Extract the (X, Y) coordinate from the center of the cell holding the provided text.  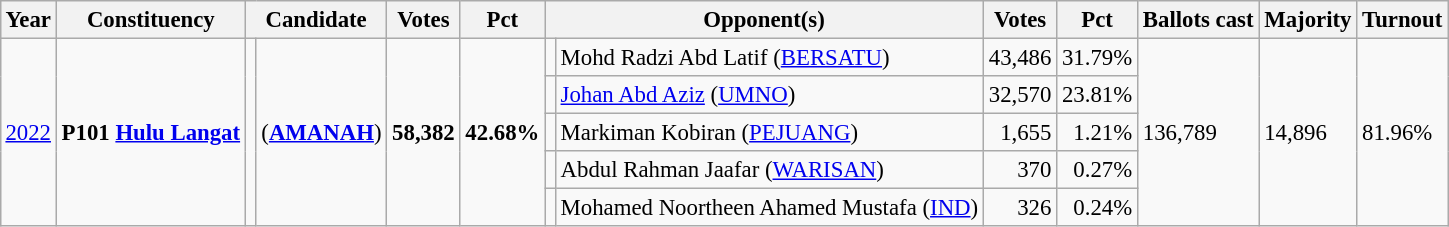
Mohamed Noortheen Ahamed Mustafa (IND) (769, 208)
0.27% (1098, 170)
Constituency (150, 20)
Johan Abd Aziz (UMNO) (769, 95)
58,382 (424, 132)
14,896 (1308, 132)
370 (1020, 170)
23.81% (1098, 95)
1,655 (1020, 133)
Majority (1308, 20)
31.79% (1098, 57)
136,789 (1198, 132)
Markiman Kobiran (PEJUANG) (769, 133)
Ballots cast (1198, 20)
Year (28, 20)
81.96% (1402, 132)
Turnout (1402, 20)
Mohd Radzi Abd Latif (BERSATU) (769, 57)
Opponent(s) (764, 20)
(AMANAH) (322, 132)
42.68% (502, 132)
32,570 (1020, 95)
1.21% (1098, 133)
326 (1020, 208)
2022 (28, 132)
0.24% (1098, 208)
P101 Hulu Langat (150, 132)
Candidate (316, 20)
43,486 (1020, 57)
Abdul Rahman Jaafar (WARISAN) (769, 170)
